Determine the [X, Y] coordinate at the center of the cell enclosing the given text.  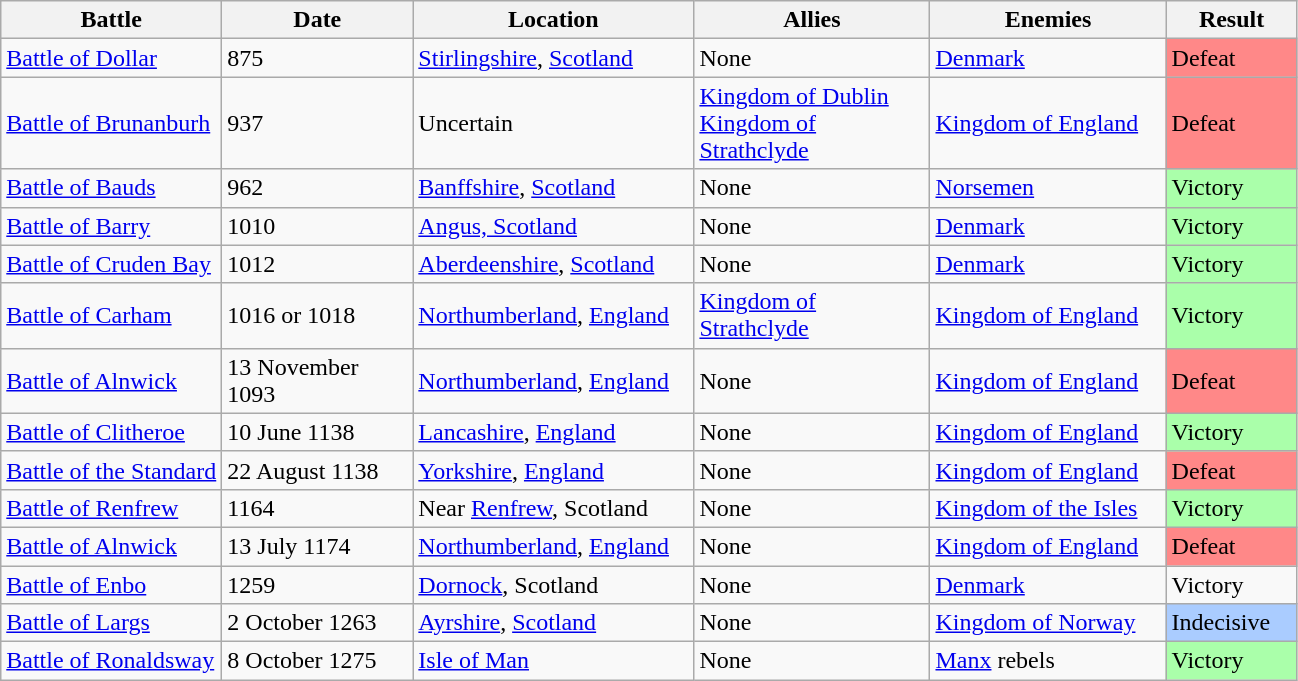
Battle [112, 20]
13 July 1174 [318, 546]
937 [318, 123]
Indecisive [1232, 623]
Allies [812, 20]
Battle of Ronaldsway [112, 661]
Ayrshire, Scotland [554, 623]
Battle of Dollar [112, 58]
Enemies [1048, 20]
1016 or 1018 [318, 316]
Kingdom of Dublin Kingdom of Strathclyde [812, 123]
Battle of Renfrew [112, 508]
Angus, Scotland [554, 226]
Battle of Enbo [112, 585]
Battle of Brunanburh [112, 123]
Battle of Largs [112, 623]
Kingdom of Strathclyde [812, 316]
Manx rebels [1048, 661]
22 August 1138 [318, 470]
1164 [318, 508]
Norsemen [1048, 188]
Battle of Bauds [112, 188]
Battle of Barry [112, 226]
Banffshire, Scotland [554, 188]
8 October 1275 [318, 661]
1259 [318, 585]
Result [1232, 20]
Battle of Clitheroe [112, 432]
Stirlingshire, Scotland [554, 58]
Kingdom of the Isles [1048, 508]
Battle of the Standard [112, 470]
Yorkshire, England [554, 470]
Location [554, 20]
Kingdom of Norway [1048, 623]
962 [318, 188]
1012 [318, 264]
Aberdeenshire, Scotland [554, 264]
Isle of Man [554, 661]
Dornock, Scotland [554, 585]
Battle of Carham [112, 316]
Lancashire, England [554, 432]
Uncertain [554, 123]
Battle of Cruden Bay [112, 264]
Near Renfrew, Scotland [554, 508]
10 June 1138 [318, 432]
2 October 1263 [318, 623]
Date [318, 20]
875 [318, 58]
13 November 1093 [318, 380]
1010 [318, 226]
